Output the (x, y) coordinate of the center of the cell containing the given text.  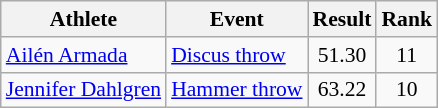
Discus throw (236, 55)
Athlete (84, 19)
Ailén Armada (84, 55)
10 (406, 90)
Hammer throw (236, 90)
11 (406, 55)
Jennifer Dahlgren (84, 90)
Event (236, 19)
Result (342, 19)
Rank (406, 19)
63.22 (342, 90)
51.30 (342, 55)
